Return (X, Y) of the center of cell containing provided text 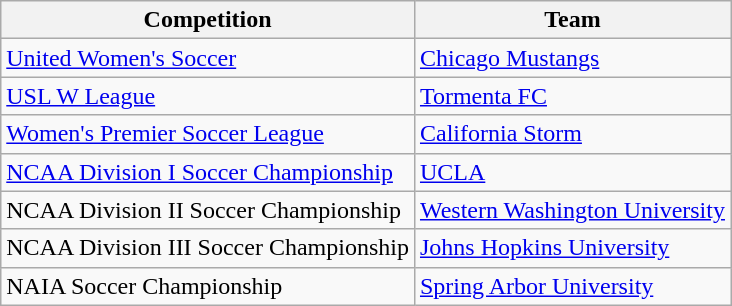
United Women's Soccer (208, 58)
USL W League (208, 96)
NAIA Soccer Championship (208, 286)
NCAA Division III Soccer Championship (208, 248)
NCAA Division II Soccer Championship (208, 210)
NCAA Division I Soccer Championship (208, 172)
Chicago Mustangs (572, 58)
Johns Hopkins University (572, 248)
Team (572, 20)
Competition (208, 20)
Western Washington University (572, 210)
Tormenta FC (572, 96)
UCLA (572, 172)
Spring Arbor University (572, 286)
Women's Premier Soccer League (208, 134)
California Storm (572, 134)
